Output the [x, y] coordinate of the center of the cell containing the given text.  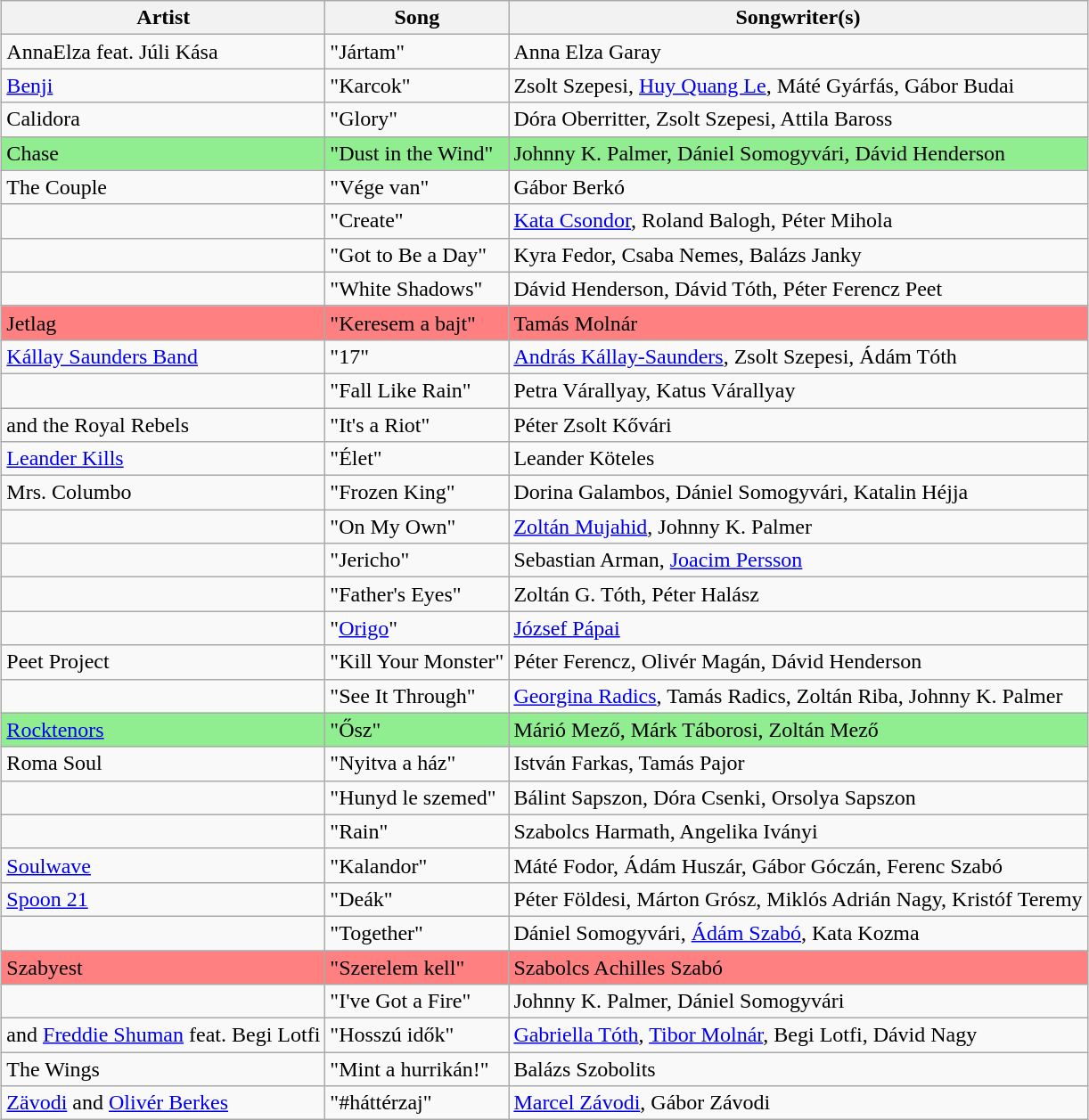
Benji [164, 86]
"On My Own" [417, 527]
"Jericho" [417, 560]
Bálint Sapszon, Dóra Csenki, Orsolya Sapszon [798, 797]
Dorina Galambos, Dániel Somogyvári, Katalin Héjja [798, 493]
Artist [164, 18]
Marcel Závodi, Gábor Závodi [798, 1103]
"Deák" [417, 899]
Kata Csondor, Roland Balogh, Péter Mihola [798, 221]
"Karcok" [417, 86]
Péter Földesi, Márton Grósz, Miklós Adrián Nagy, Kristóf Teremy [798, 899]
"Glory" [417, 119]
Johnny K. Palmer, Dániel Somogyvári [798, 1001]
Jetlag [164, 323]
Song [417, 18]
"17" [417, 356]
"It's a Riot" [417, 425]
Mrs. Columbo [164, 493]
"Together" [417, 933]
Zoltán G. Tóth, Péter Halász [798, 594]
Zoltán Mujahid, Johnny K. Palmer [798, 527]
Roma Soul [164, 764]
Sebastian Arman, Joacim Persson [798, 560]
Dávid Henderson, Dávid Tóth, Péter Ferencz Peet [798, 289]
and the Royal Rebels [164, 425]
"#háttérzaj" [417, 1103]
AnnaElza feat. Júli Kása [164, 52]
and Freddie Shuman feat. Begi Lotfi [164, 1035]
Máté Fodor, Ádám Huszár, Gábor Góczán, Ferenc Szabó [798, 865]
Anna Elza Garay [798, 52]
"Hosszú idők" [417, 1035]
"Szerelem kell" [417, 967]
"Nyitva a ház" [417, 764]
Georgina Radics, Tamás Radics, Zoltán Riba, Johnny K. Palmer [798, 696]
Songwriter(s) [798, 18]
"Mint a hurrikán!" [417, 1069]
"Fall Like Rain" [417, 390]
Johnny K. Palmer, Dániel Somogyvári, Dávid Henderson [798, 153]
"Dust in the Wind" [417, 153]
"Jártam" [417, 52]
Szabolcs Harmath, Angelika Iványi [798, 831]
Dániel Somogyvári, Ádám Szabó, Kata Kozma [798, 933]
"Vége van" [417, 187]
Péter Ferencz, Olivér Magán, Dávid Henderson [798, 662]
"I've Got a Fire" [417, 1001]
"White Shadows" [417, 289]
Peet Project [164, 662]
Leander Kills [164, 459]
Chase [164, 153]
The Wings [164, 1069]
"Kalandor" [417, 865]
Gábor Berkó [798, 187]
Leander Köteles [798, 459]
Péter Zsolt Kővári [798, 425]
Szabolcs Achilles Szabó [798, 967]
Calidora [164, 119]
Balázs Szobolits [798, 1069]
"Ősz" [417, 730]
Zsolt Szepesi, Huy Quang Le, Máté Gyárfás, Gábor Budai [798, 86]
Dóra Oberritter, Zsolt Szepesi, Attila Baross [798, 119]
Kyra Fedor, Csaba Nemes, Balázs Janky [798, 255]
"Kill Your Monster" [417, 662]
Márió Mező, Márk Táborosi, Zoltán Mező [798, 730]
Szabyest [164, 967]
József Pápai [798, 628]
Zävodi and Olivér Berkes [164, 1103]
András Kállay-Saunders, Zsolt Szepesi, Ádám Tóth [798, 356]
Soulwave [164, 865]
Tamás Molnár [798, 323]
Rocktenors [164, 730]
"See It Through" [417, 696]
"Rain" [417, 831]
Petra Várallyay, Katus Várallyay [798, 390]
"Got to Be a Day" [417, 255]
Kállay Saunders Band [164, 356]
"Create" [417, 221]
The Couple [164, 187]
Spoon 21 [164, 899]
"Origo" [417, 628]
"Hunyd le szemed" [417, 797]
"Frozen King" [417, 493]
"Élet" [417, 459]
"Father's Eyes" [417, 594]
István Farkas, Tamás Pajor [798, 764]
"Keresem a bajt" [417, 323]
Gabriella Tóth, Tibor Molnár, Begi Lotfi, Dávid Nagy [798, 1035]
